Detect which cell encompasses the target text, then output its (x, y) center coordinate. 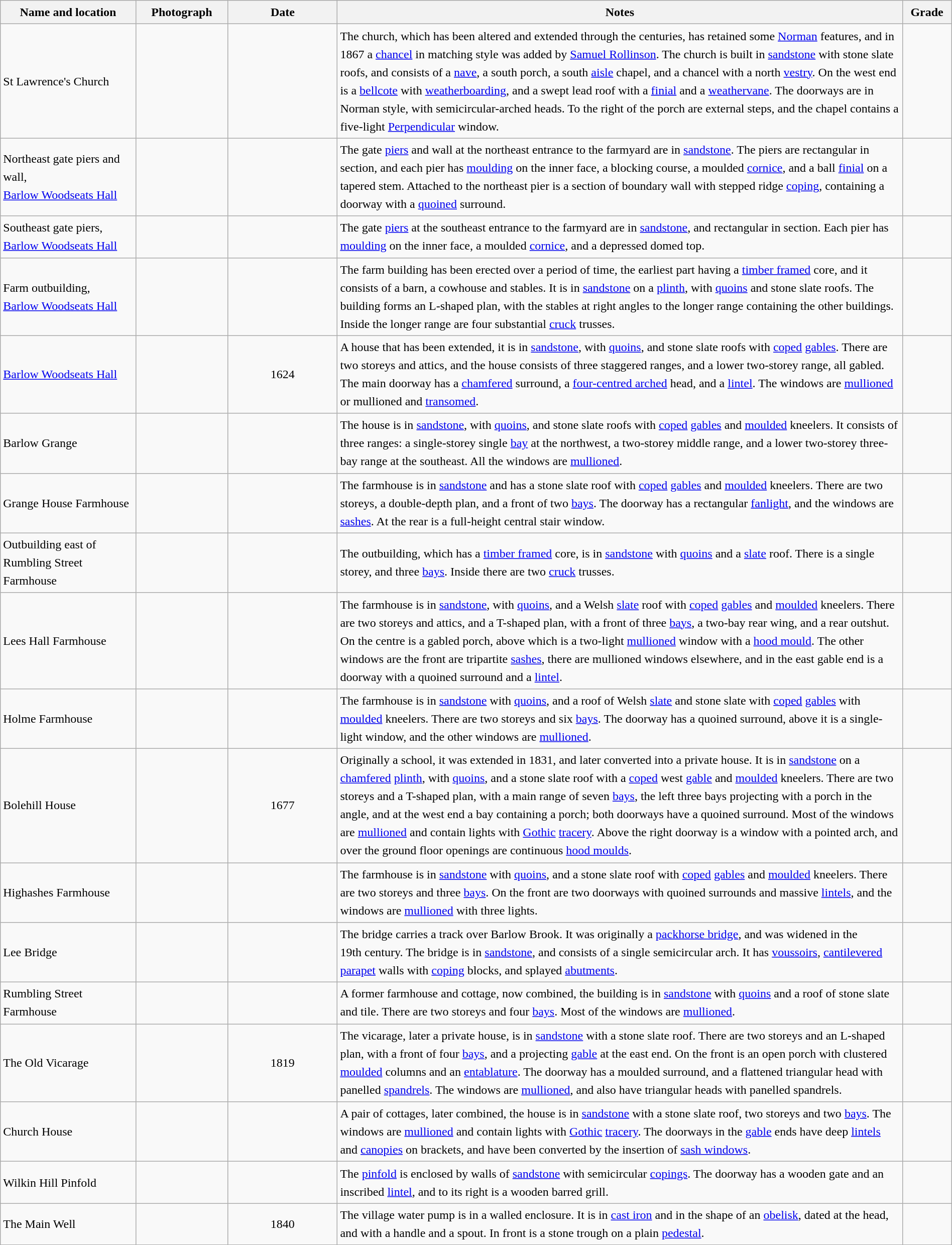
1624 (283, 375)
Church House (68, 1132)
1677 (283, 806)
Northeast gate piers and wall,Barlow Woodseats Hall (68, 177)
St Lawrence's Church (68, 81)
Barlow Woodseats Hall (68, 375)
Photograph (182, 12)
Grange House Farmhouse (68, 503)
Bolehill House (68, 806)
Farm outbuilding,Barlow Woodseats Hall (68, 296)
Name and location (68, 12)
Southeast gate piers,Barlow Woodseats Hall (68, 237)
Highashes Farmhouse (68, 893)
The Main Well (68, 1224)
Lee Bridge (68, 952)
Barlow Grange (68, 443)
1840 (283, 1224)
Holme Farmhouse (68, 718)
Lees Hall Farmhouse (68, 641)
Notes (620, 12)
Date (283, 12)
Outbuilding east of Rumbling Street Farmhouse (68, 562)
The Old Vicarage (68, 1063)
Wilkin Hill Pinfold (68, 1182)
1819 (283, 1063)
Grade (927, 12)
Rumbling Street Farmhouse (68, 1003)
